Scan for the cell matching the given text and deliver its [x, y] coordinate at center. 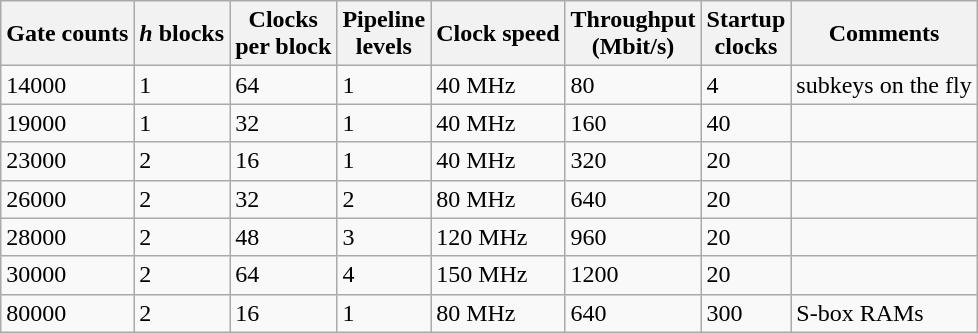
1200 [633, 275]
30000 [68, 275]
48 [284, 237]
120 MHz [498, 237]
Clock speed [498, 34]
Comments [884, 34]
14000 [68, 85]
Throughput (Mbit/s) [633, 34]
23000 [68, 161]
h blocks [182, 34]
Startup clocks [746, 34]
Clocks per block [284, 34]
150 MHz [498, 275]
S-box RAMs [884, 313]
300 [746, 313]
40 [746, 123]
80000 [68, 313]
960 [633, 237]
Gate counts [68, 34]
3 [384, 237]
19000 [68, 123]
26000 [68, 199]
Pipeline levels [384, 34]
160 [633, 123]
28000 [68, 237]
subkeys on the fly [884, 85]
80 [633, 85]
320 [633, 161]
